Determine the [x, y] coordinate at the center of the cell enclosing the given text.  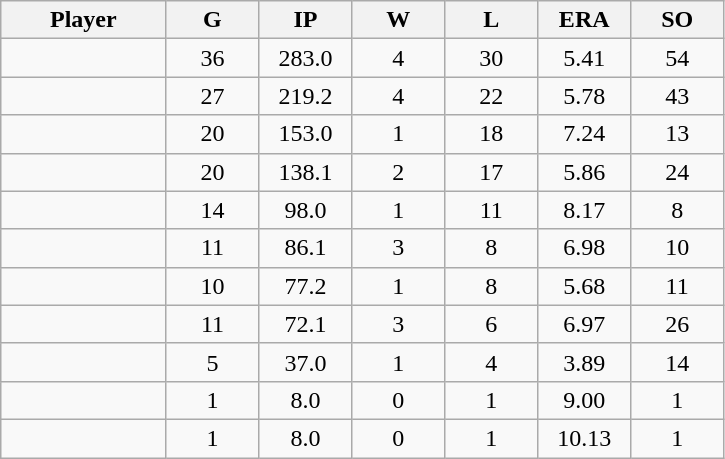
6.98 [584, 248]
ERA [584, 20]
IP [306, 20]
27 [212, 96]
219.2 [306, 96]
7.24 [584, 134]
L [492, 20]
6.97 [584, 324]
3.89 [584, 362]
17 [492, 172]
138.1 [306, 172]
22 [492, 96]
5.68 [584, 286]
24 [678, 172]
5.78 [584, 96]
54 [678, 58]
10.13 [584, 438]
Player [84, 20]
153.0 [306, 134]
2 [398, 172]
86.1 [306, 248]
37.0 [306, 362]
77.2 [306, 286]
5 [212, 362]
43 [678, 96]
5.86 [584, 172]
6 [492, 324]
W [398, 20]
18 [492, 134]
9.00 [584, 400]
72.1 [306, 324]
36 [212, 58]
30 [492, 58]
26 [678, 324]
SO [678, 20]
13 [678, 134]
283.0 [306, 58]
98.0 [306, 210]
5.41 [584, 58]
8.17 [584, 210]
G [212, 20]
